Scan for the cell matching the given text and deliver its (x, y) coordinate at center. 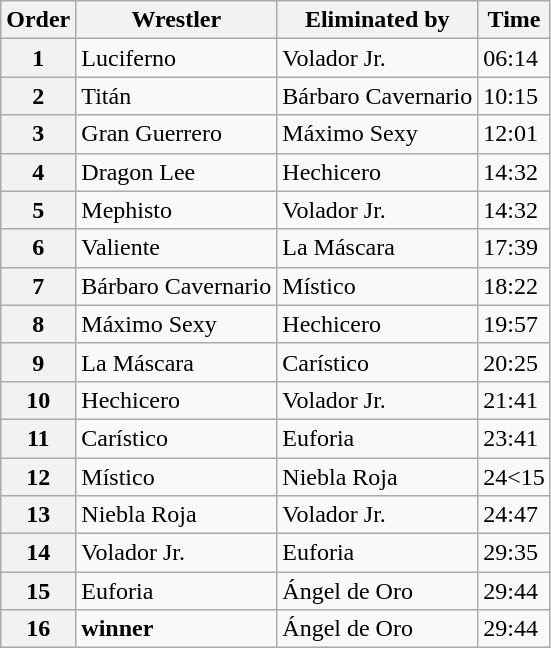
Wrestler (176, 20)
7 (38, 286)
20:25 (514, 362)
29:35 (514, 553)
10 (38, 400)
13 (38, 515)
4 (38, 172)
17:39 (514, 248)
11 (38, 438)
2 (38, 96)
Order (38, 20)
Valiente (176, 248)
1 (38, 58)
Luciferno (176, 58)
Gran Guerrero (176, 134)
Mephisto (176, 210)
winner (176, 629)
18:22 (514, 286)
3 (38, 134)
12 (38, 477)
9 (38, 362)
6 (38, 248)
16 (38, 629)
12:01 (514, 134)
5 (38, 210)
Dragon Lee (176, 172)
21:41 (514, 400)
19:57 (514, 324)
06:14 (514, 58)
10:15 (514, 96)
8 (38, 324)
23:41 (514, 438)
Titán (176, 96)
Eliminated by (378, 20)
24<15 (514, 477)
15 (38, 591)
14 (38, 553)
Time (514, 20)
24:47 (514, 515)
